From the cell containing the given text, extract its center point as (x, y) coordinate. 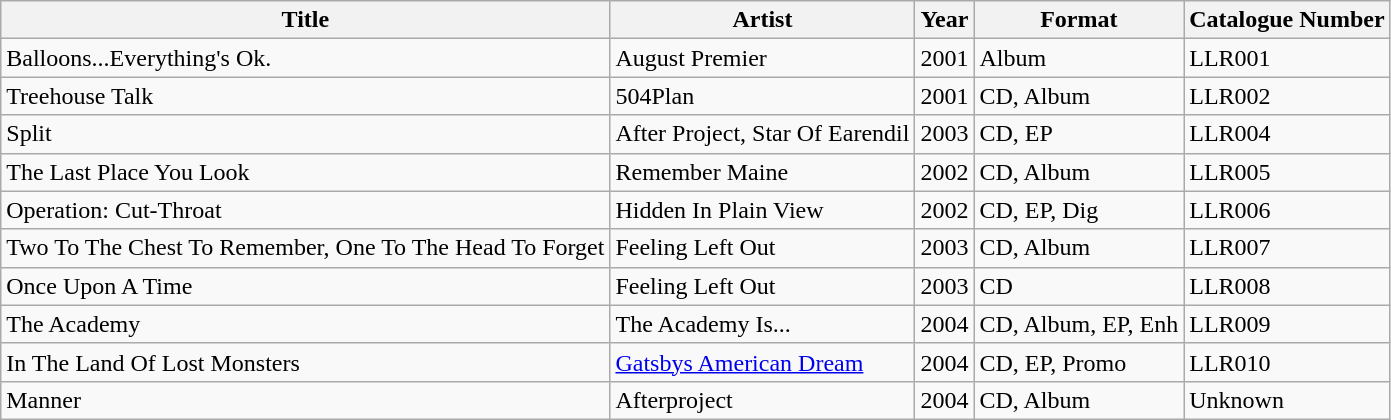
The Last Place You Look (306, 172)
LLR009 (1287, 324)
LLR005 (1287, 172)
Two To The Chest To Remember, One To The Head To Forget (306, 248)
LLR006 (1287, 210)
August Premier (762, 58)
CD, EP (1079, 134)
Hidden In Plain View (762, 210)
Manner (306, 400)
LLR002 (1287, 96)
The Academy Is... (762, 324)
Remember Maine (762, 172)
CD, EP, Dig (1079, 210)
LLR004 (1287, 134)
Split (306, 134)
Balloons...Everything's Ok. (306, 58)
CD (1079, 286)
LLR007 (1287, 248)
Catalogue Number (1287, 20)
Album (1079, 58)
LLR008 (1287, 286)
Afterproject (762, 400)
The Academy (306, 324)
Once Upon A Time (306, 286)
LLR010 (1287, 362)
Year (944, 20)
Title (306, 20)
504Plan (762, 96)
Artist (762, 20)
LLR001 (1287, 58)
CD, Album, EP, Enh (1079, 324)
Operation: Cut-Throat (306, 210)
Unknown (1287, 400)
After Project, Star Of Earendil (762, 134)
In The Land Of Lost Monsters (306, 362)
CD, EP, Promo (1079, 362)
Treehouse Talk (306, 96)
Format (1079, 20)
Gatsbys American Dream (762, 362)
